Output the (X, Y) coordinate of the center of the cell containing the given text.  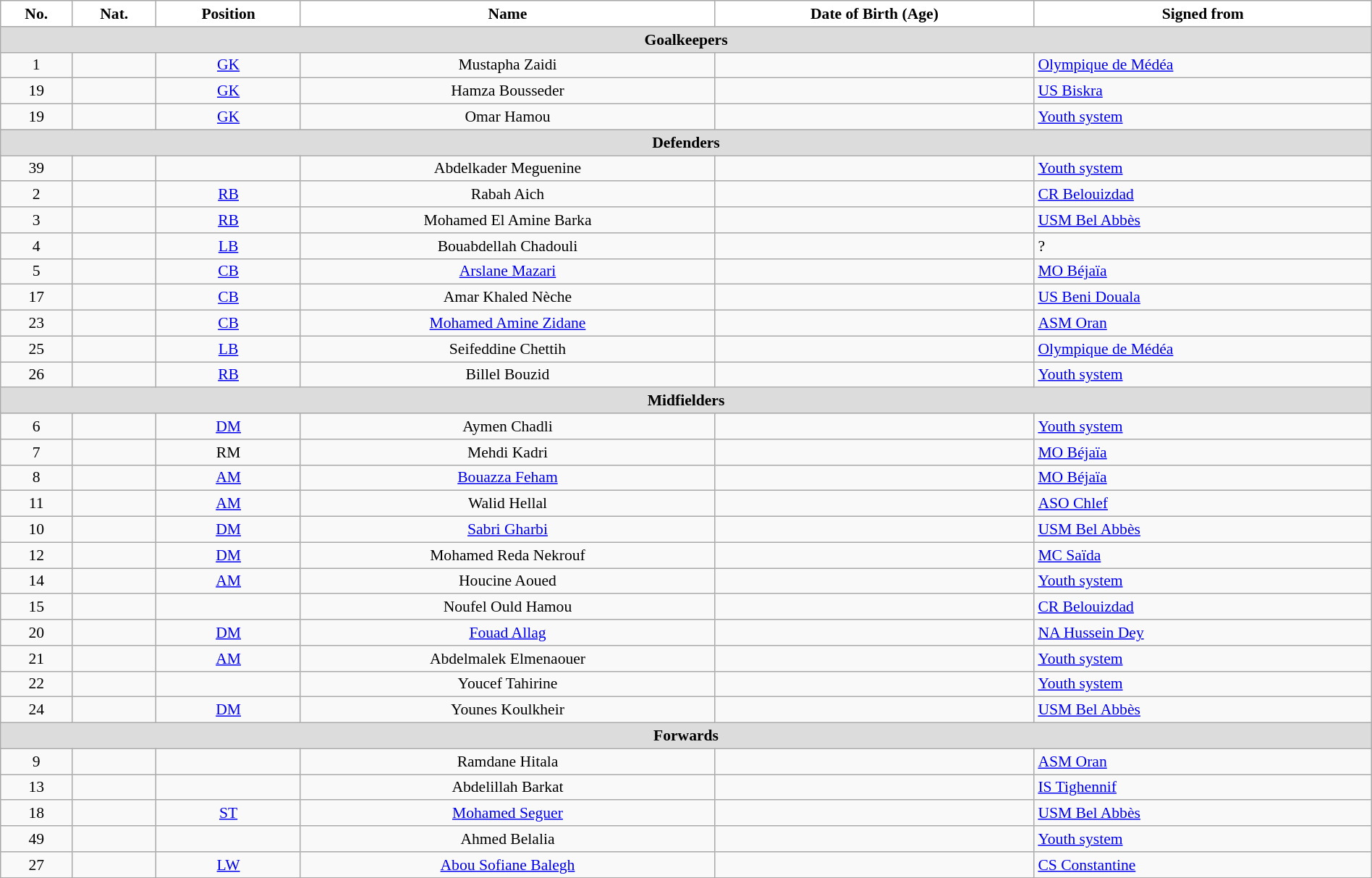
1 (36, 65)
Nat. (114, 14)
39 (36, 169)
26 (36, 375)
6 (36, 426)
Defenders (686, 143)
Ramdane Hitala (507, 761)
Goalkeepers (686, 40)
22 (36, 684)
MC Saïda (1203, 555)
49 (36, 839)
Abdelkader Meguenine (507, 169)
Sabri Gharbi (507, 530)
No. (36, 14)
23 (36, 324)
Amar Khaled Nèche (507, 297)
Billel Bouzid (507, 375)
Walid Hellal (507, 504)
ST (229, 814)
Younes Koulkheir (507, 710)
Midfielders (686, 401)
12 (36, 555)
2 (36, 195)
Abou Sofiane Balegh (507, 865)
Signed from (1203, 14)
Mohamed Seguer (507, 814)
25 (36, 349)
Hamza Bousseder (507, 91)
Mustapha Zaidi (507, 65)
11 (36, 504)
27 (36, 865)
Omar Hamou (507, 117)
Houcine Aoued (507, 581)
Position (229, 14)
24 (36, 710)
Rabah Aich (507, 195)
Bouabdellah Chadouli (507, 246)
Fouad Allag (507, 633)
Name (507, 14)
10 (36, 530)
17 (36, 297)
7 (36, 452)
18 (36, 814)
RM (229, 452)
14 (36, 581)
Aymen Chadli (507, 426)
Arslane Mazari (507, 271)
Date of Birth (Age) (875, 14)
Abdelmalek Elmenaouer (507, 659)
Youcef Tahirine (507, 684)
US Beni Douala (1203, 297)
Mohamed Reda Nekrouf (507, 555)
21 (36, 659)
IS Tighennif (1203, 788)
4 (36, 246)
8 (36, 478)
Mehdi Kadri (507, 452)
Ahmed Belalia (507, 839)
5 (36, 271)
LW (229, 865)
13 (36, 788)
3 (36, 220)
Seifeddine Chettih (507, 349)
? (1203, 246)
9 (36, 761)
US Biskra (1203, 91)
CS Constantine (1203, 865)
20 (36, 633)
Abdelillah Barkat (507, 788)
Mohamed Amine Zidane (507, 324)
15 (36, 607)
Noufel Ould Hamou (507, 607)
Forwards (686, 736)
NA Hussein Dey (1203, 633)
Mohamed El Amine Barka (507, 220)
ASO Chlef (1203, 504)
Bouazza Feham (507, 478)
